Provide the (x, y) coordinate of the cell's center where the given text is located.  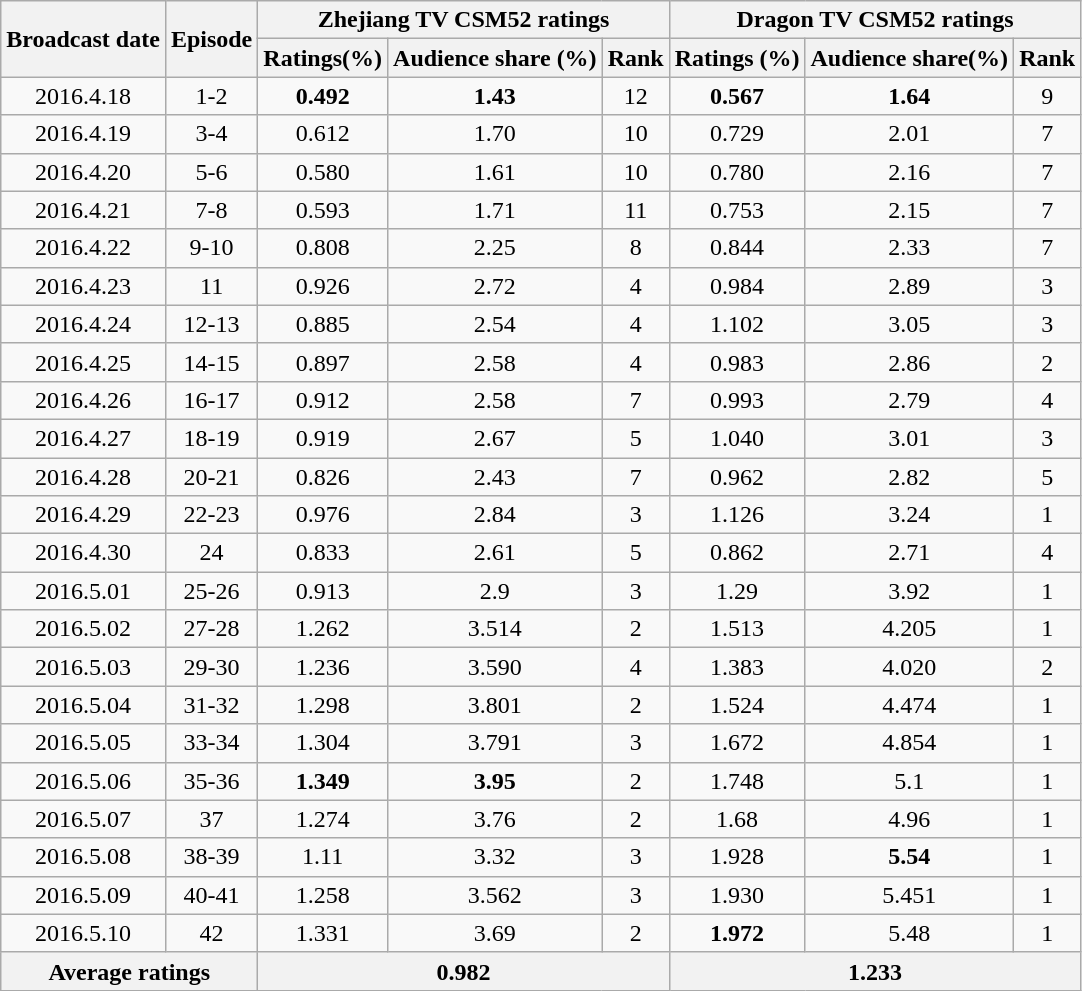
1.29 (737, 591)
4.205 (910, 629)
2016.4.19 (84, 134)
1.43 (496, 96)
0.593 (323, 210)
3.95 (496, 781)
40-41 (211, 895)
2.16 (910, 172)
0.962 (737, 477)
2016.5.02 (84, 629)
1.126 (737, 515)
2016.4.20 (84, 172)
2016.5.01 (84, 591)
2016.5.09 (84, 895)
Broadcast date (84, 39)
4.96 (910, 819)
5-6 (211, 172)
35-36 (211, 781)
1.524 (737, 705)
3.05 (910, 324)
1.513 (737, 629)
5.48 (910, 933)
1.672 (737, 743)
1.298 (323, 705)
2016.4.27 (84, 438)
2.61 (496, 553)
2016.4.26 (84, 400)
2016.5.05 (84, 743)
2.89 (910, 286)
20-21 (211, 477)
9-10 (211, 248)
3.590 (496, 667)
9 (1048, 96)
0.982 (464, 971)
7-8 (211, 210)
31-32 (211, 705)
1.102 (737, 324)
0.897 (323, 362)
2016.4.25 (84, 362)
2016.5.10 (84, 933)
4.854 (910, 743)
2.86 (910, 362)
0.993 (737, 400)
0.753 (737, 210)
1.61 (496, 172)
Audience share (%) (496, 58)
3.01 (910, 438)
2016.5.08 (84, 857)
1.258 (323, 895)
0.492 (323, 96)
2016.4.23 (84, 286)
0.844 (737, 248)
3.92 (910, 591)
2016.4.24 (84, 324)
3.69 (496, 933)
Audience share(%) (910, 58)
4.474 (910, 705)
Average ratings (130, 971)
27-28 (211, 629)
5.54 (910, 857)
2016.4.30 (84, 553)
0.984 (737, 286)
1.040 (737, 438)
2016.4.28 (84, 477)
1-2 (211, 96)
2016.5.04 (84, 705)
1.331 (323, 933)
0.976 (323, 515)
1.236 (323, 667)
25-26 (211, 591)
2.01 (910, 134)
2.72 (496, 286)
0.826 (323, 477)
2016.5.06 (84, 781)
2.79 (910, 400)
3.32 (496, 857)
33-34 (211, 743)
3-4 (211, 134)
29-30 (211, 667)
Dragon TV CSM52 ratings (874, 20)
0.913 (323, 591)
1.349 (323, 781)
0.862 (737, 553)
Ratings (%) (737, 58)
1.274 (323, 819)
3.791 (496, 743)
0.983 (737, 362)
0.780 (737, 172)
1.11 (323, 857)
2016.4.22 (84, 248)
42 (211, 933)
2016.5.03 (84, 667)
1.262 (323, 629)
1.748 (737, 781)
2.71 (910, 553)
Zhejiang TV CSM52 ratings (464, 20)
Ratings(%) (323, 58)
5.451 (910, 895)
2.82 (910, 477)
37 (211, 819)
0.612 (323, 134)
2.67 (496, 438)
2.84 (496, 515)
18-19 (211, 438)
14-15 (211, 362)
1.304 (323, 743)
1.233 (874, 971)
1.928 (737, 857)
2016.4.21 (84, 210)
2.54 (496, 324)
3.514 (496, 629)
3.24 (910, 515)
24 (211, 553)
4.020 (910, 667)
1.972 (737, 933)
1.68 (737, 819)
2.43 (496, 477)
0.919 (323, 438)
12 (636, 96)
1.930 (737, 895)
Episode (211, 39)
2.9 (496, 591)
0.808 (323, 248)
0.833 (323, 553)
3.801 (496, 705)
22-23 (211, 515)
0.926 (323, 286)
0.729 (737, 134)
1.70 (496, 134)
3.76 (496, 819)
2016.4.29 (84, 515)
1.64 (910, 96)
0.885 (323, 324)
0.567 (737, 96)
12-13 (211, 324)
8 (636, 248)
2.25 (496, 248)
2016.5.07 (84, 819)
16-17 (211, 400)
1.383 (737, 667)
38-39 (211, 857)
0.580 (323, 172)
2.33 (910, 248)
1.71 (496, 210)
0.912 (323, 400)
5.1 (910, 781)
2016.4.18 (84, 96)
3.562 (496, 895)
2.15 (910, 210)
